Find where the given text appears and provide that cell's center as [X, Y] coordinate. 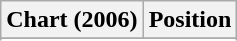
Chart (2006) [72, 20]
Position [190, 20]
